Return (X, Y) of the center of cell containing provided text 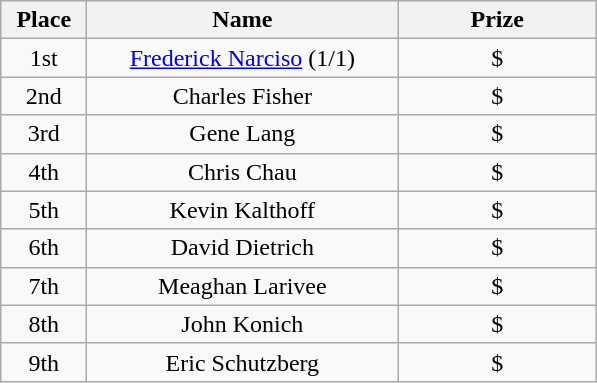
Eric Schutzberg (242, 362)
2nd (44, 96)
Frederick Narciso (1/1) (242, 58)
3rd (44, 134)
Name (242, 20)
Chris Chau (242, 172)
Kevin Kalthoff (242, 210)
Gene Lang (242, 134)
John Konich (242, 324)
Charles Fisher (242, 96)
1st (44, 58)
9th (44, 362)
Place (44, 20)
4th (44, 172)
David Dietrich (242, 248)
Prize (498, 20)
6th (44, 248)
5th (44, 210)
7th (44, 286)
Meaghan Larivee (242, 286)
8th (44, 324)
